For the text-containing cell, return its midpoint in [x, y] coordinate format. 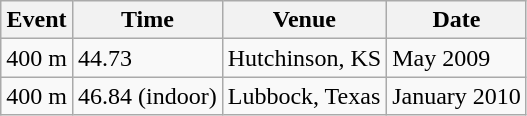
January 2010 [457, 96]
Event [37, 20]
Lubbock, Texas [304, 96]
44.73 [147, 58]
Hutchinson, KS [304, 58]
May 2009 [457, 58]
Time [147, 20]
Date [457, 20]
46.84 (indoor) [147, 96]
Venue [304, 20]
